Find where the given text appears and provide that cell's center as [X, Y] coordinate. 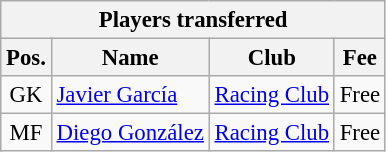
Fee [360, 58]
Players transferred [194, 20]
GK [26, 95]
Name [130, 58]
MF [26, 133]
Club [272, 58]
Diego González [130, 133]
Javier García [130, 95]
Pos. [26, 58]
